For the text-containing cell, return its midpoint in [x, y] coordinate format. 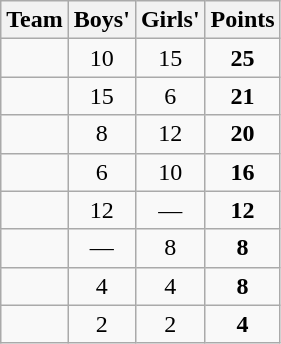
Boys' [102, 20]
16 [242, 172]
Girls' [170, 20]
Points [242, 20]
25 [242, 58]
20 [242, 134]
21 [242, 96]
Team [35, 20]
